Output the (X, Y) coordinate of the center of the cell containing the given text.  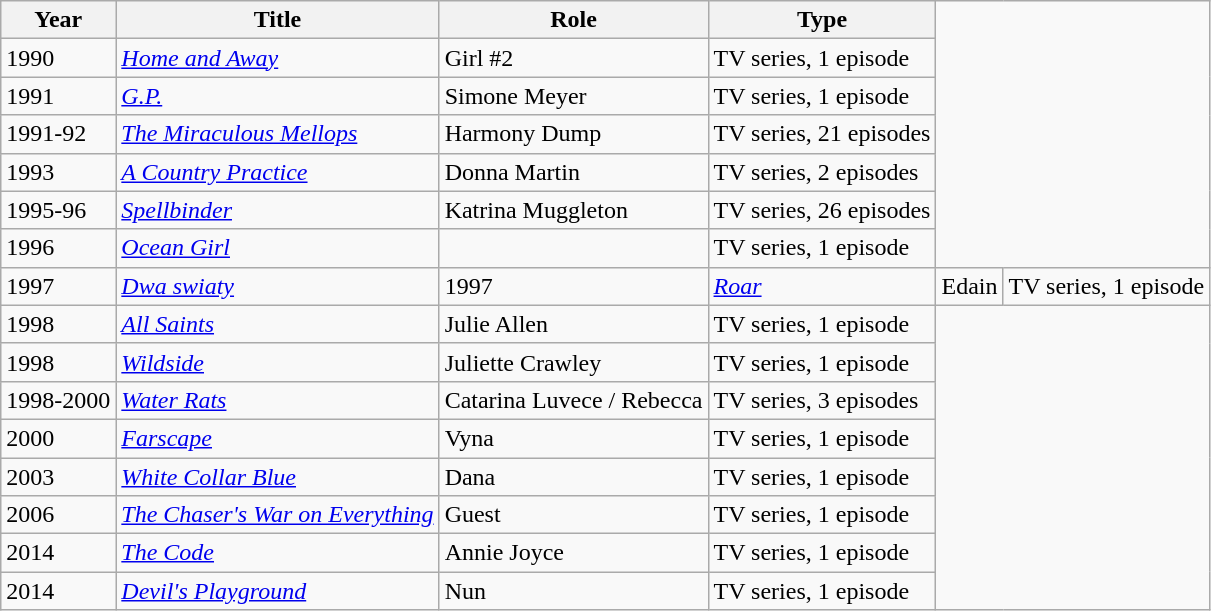
Roar (822, 286)
Role (574, 20)
Katrina Muggleton (574, 210)
1996 (58, 248)
1991-92 (58, 134)
1991 (58, 96)
A Country Practice (278, 172)
G.P. (278, 96)
Home and Away (278, 58)
Farscape (278, 438)
1993 (58, 172)
TV series, 21 episodes (822, 134)
White Collar Blue (278, 477)
Simone Meyer (574, 96)
Edain (970, 286)
Donna Martin (574, 172)
Wildside (278, 362)
1995-96 (58, 210)
Julie Allen (574, 324)
Guest (574, 515)
Annie Joyce (574, 553)
Dana (574, 477)
TV series, 26 episodes (822, 210)
TV series, 2 episodes (822, 172)
Devil's Playground (278, 591)
Catarina Luvece / Rebecca (574, 400)
Girl #2 (574, 58)
Water Rats (278, 400)
1990 (58, 58)
The Chaser's War on Everything (278, 515)
The Code (278, 553)
Dwa swiaty (278, 286)
The Miraculous Mellops (278, 134)
Harmony Dump (574, 134)
Year (58, 20)
Ocean Girl (278, 248)
Type (822, 20)
Vyna (574, 438)
Nun (574, 591)
Spellbinder (278, 210)
2006 (58, 515)
All Saints (278, 324)
2003 (58, 477)
TV series, 3 episodes (822, 400)
Title (278, 20)
Juliette Crawley (574, 362)
1998-2000 (58, 400)
2000 (58, 438)
